Locate the cell with the specified text and output its [x, y] center coordinate. 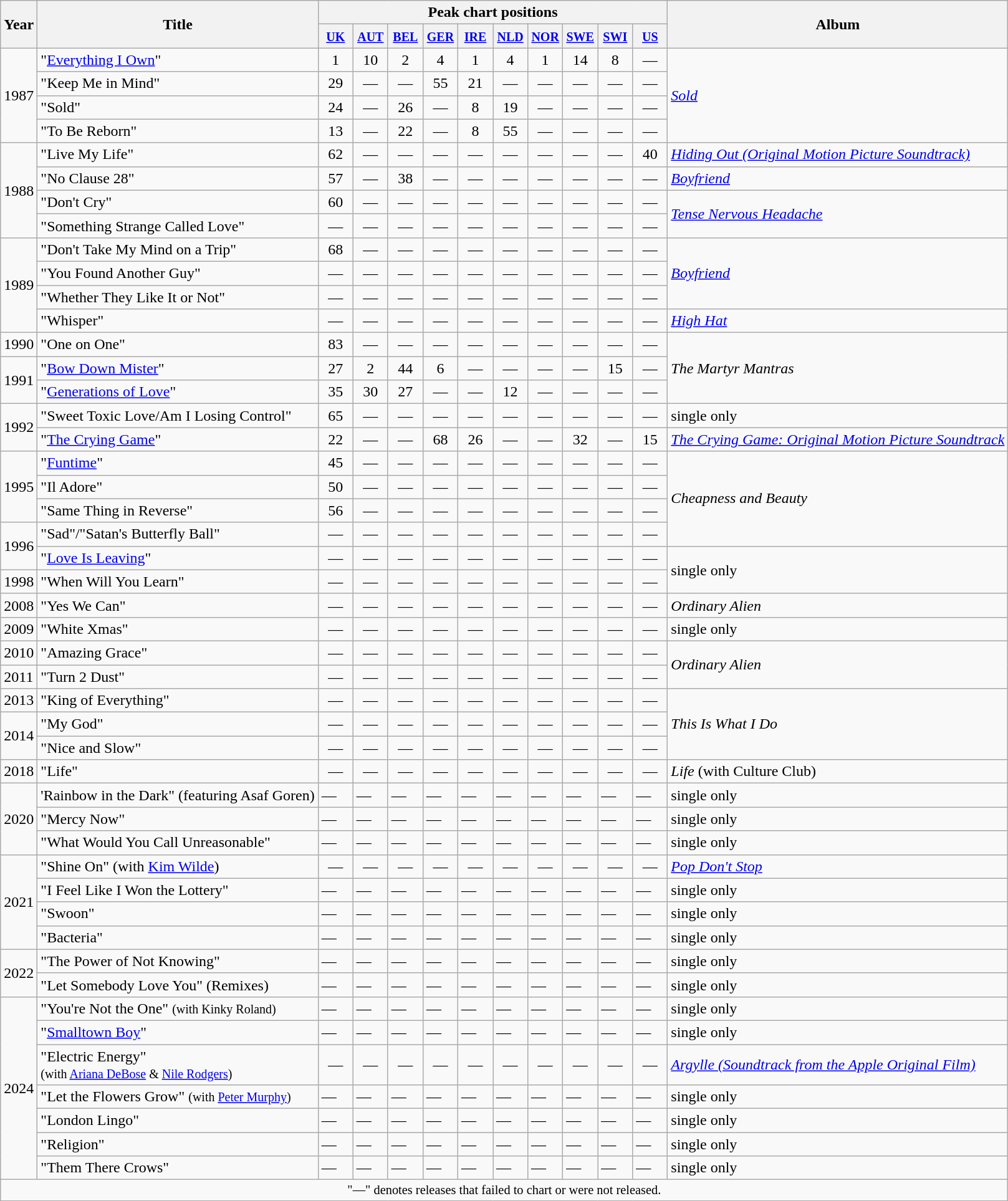
44 [405, 368]
The Martyr Mantras [838, 368]
Cheapness and Beauty [838, 499]
AUT [370, 36]
"Bow Down Mister" [178, 368]
"No Clause 28" [178, 178]
"You Found Another Guy" [178, 273]
12 [511, 392]
45 [335, 463]
"Turn 2 Dust" [178, 676]
1995 [19, 487]
"Amazing Grace" [178, 653]
"Everything I Own" [178, 60]
19 [511, 107]
50 [335, 487]
Hiding Out (Original Motion Picture Soundtrack) [838, 155]
"Whether They Like It or Not" [178, 297]
Tense Nervous Headache [838, 214]
60 [335, 202]
"Swoon" [178, 914]
NOR [545, 36]
1990 [19, 345]
2014 [19, 736]
UK [335, 36]
"London Lingo" [178, 1121]
57 [335, 178]
"Electric Energy"(with Ariana DeBose & Nile Rodgers) [178, 1065]
Sold [838, 95]
"What Would You Call Unreasonable" [178, 843]
1998 [19, 581]
"The Crying Game" [178, 439]
"Let Somebody Love You" (Remixes) [178, 985]
IRE [475, 36]
SWE [580, 36]
Year [19, 24]
"Mercy Now" [178, 819]
'Rainbow in the Dark" (featuring Asaf Goren) [178, 795]
2010 [19, 653]
1989 [19, 285]
"My God" [178, 724]
"Il Adore" [178, 487]
2020 [19, 819]
6 [440, 368]
30 [370, 392]
38 [405, 178]
"Nice and Slow" [178, 748]
"The Power of Not Knowing" [178, 961]
"Same Thing in Reverse" [178, 510]
"You're Not the One" (with Kinky Roland) [178, 1008]
BEL [405, 36]
62 [335, 155]
13 [335, 131]
83 [335, 345]
"White Xmas" [178, 629]
"Bacteria" [178, 937]
"Keep Me in Mind" [178, 84]
65 [335, 416]
"Let the Flowers Grow" (with Peter Murphy) [178, 1097]
24 [335, 107]
1996 [19, 546]
1992 [19, 428]
Album [838, 24]
US [650, 36]
"Live My Life" [178, 155]
"Love Is Leaving" [178, 558]
"Smalltown Boy" [178, 1032]
32 [580, 439]
1988 [19, 190]
2013 [19, 701]
Peak chart positions [492, 12]
Argylle (Soundtrack from the Apple Original Film) [838, 1065]
Life (with Culture Club) [838, 772]
1987 [19, 95]
21 [475, 84]
"Sad"/"Satan's Butterfly Ball" [178, 534]
SWI [615, 36]
The Crying Game: Original Motion Picture Soundtrack [838, 439]
This Is What I Do [838, 724]
"Shine On" (with Kim Wilde) [178, 866]
29 [335, 84]
2009 [19, 629]
Title [178, 24]
"Them There Crows" [178, 1168]
2021 [19, 902]
"Don't Take My Mind on a Trip" [178, 249]
"Life" [178, 772]
2011 [19, 676]
"I Feel Like I Won the Lottery" [178, 890]
High Hat [838, 321]
"Funtime" [178, 463]
"To Be Reborn" [178, 131]
35 [335, 392]
40 [650, 155]
"When Will You Learn" [178, 581]
"Something Strange Called Love" [178, 226]
2022 [19, 973]
2018 [19, 772]
56 [335, 510]
"Sweet Toxic Love/Am I Losing Control" [178, 416]
10 [370, 60]
14 [580, 60]
2024 [19, 1088]
"King of Everything" [178, 701]
"Don't Cry" [178, 202]
Pop Don't Stop [838, 866]
NLD [511, 36]
1991 [19, 380]
2008 [19, 605]
"Religion" [178, 1144]
"—" denotes releases that failed to chart or were not released. [504, 1190]
GER [440, 36]
"One on One" [178, 345]
"Whisper" [178, 321]
"Generations of Love" [178, 392]
"Yes We Can" [178, 605]
"Sold" [178, 107]
